Search for the cell housing the specified text and yield its (x, y) center coordinate. 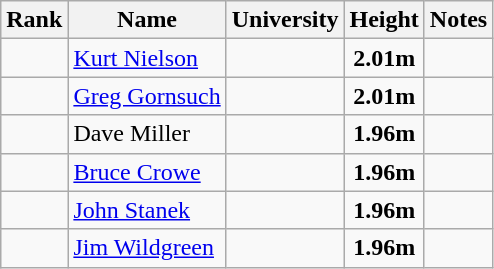
Notes (458, 20)
John Stanek (147, 210)
Jim Wildgreen (147, 248)
Greg Gornsuch (147, 96)
Name (147, 20)
Bruce Crowe (147, 172)
Rank (34, 20)
Height (384, 20)
Dave Miller (147, 134)
University (285, 20)
Kurt Nielson (147, 58)
